Extract the (x, y) coordinate from the center of the cell holding the provided text.  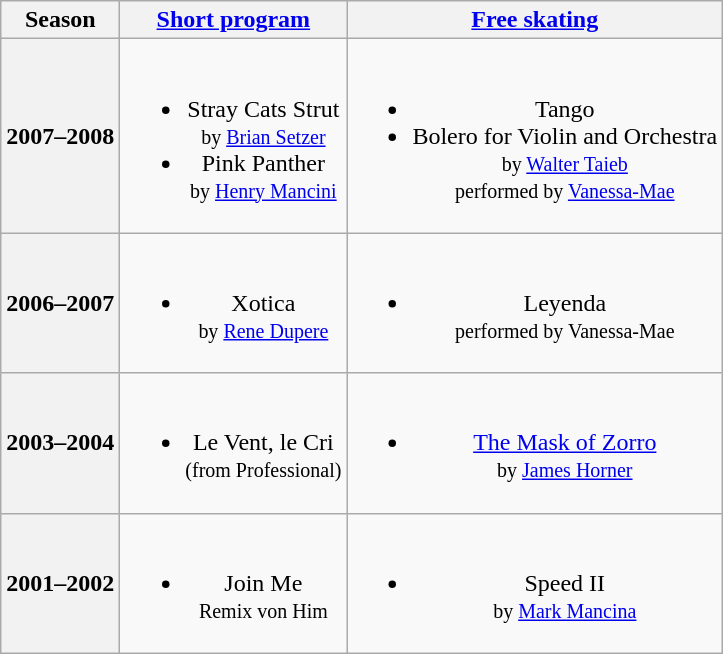
2007–2008 (60, 136)
The Mask of Zorro by James Horner (535, 443)
2001–2002 (60, 583)
TangoBolero for Violin and Orchestra by Walter Taieb performed by Vanessa-Mae (535, 136)
Stray Cats Strut by Brian Setzer Pink Panther by Henry Mancini (234, 136)
Xotica by Rene Dupere (234, 303)
Season (60, 20)
Free skating (535, 20)
2003–2004 (60, 443)
Short program (234, 20)
Join Me Remix von Him (234, 583)
2006–2007 (60, 303)
Speed II by Mark Mancina (535, 583)
Leyenda performed by Vanessa-Mae (535, 303)
Le Vent, le Cri (from Professional) (234, 443)
